Pinpoint the cell where the given text exists, returning its [X, Y] midpoint coordinate. 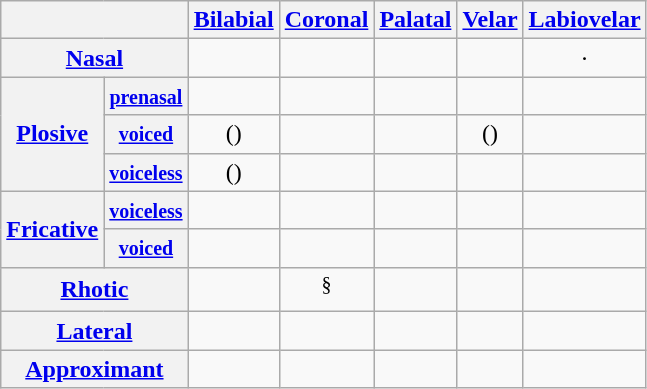
Labiovelar [584, 20]
§ [326, 290]
Lateral [94, 331]
prenasal [146, 96]
Rhotic [94, 290]
Velar [490, 20]
Plosive [52, 134]
Nasal [94, 58]
· [584, 58]
Bilabial [234, 20]
Palatal [416, 20]
Coronal [326, 20]
Fricative [52, 229]
Approximant [94, 369]
